Locate the cell with the specified text and output its (X, Y) center coordinate. 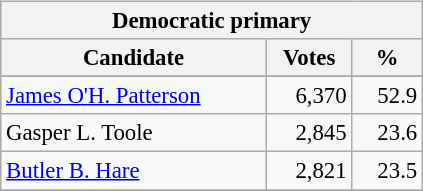
23.6 (388, 133)
2,821 (309, 171)
6,370 (309, 96)
Democratic primary (212, 21)
James O'H. Patterson (134, 96)
52.9 (388, 96)
Votes (309, 58)
% (388, 58)
Candidate (134, 58)
2,845 (309, 133)
Gasper L. Toole (134, 133)
23.5 (388, 171)
Butler B. Hare (134, 171)
